Extract the (x, y) coordinate from the center of the cell holding the provided text.  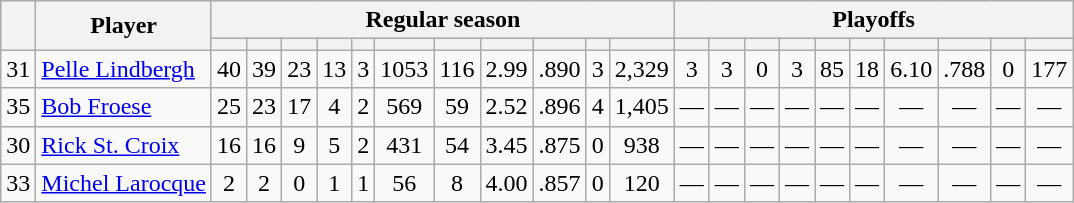
18 (868, 69)
.890 (560, 69)
9 (300, 145)
6.10 (912, 69)
Playoffs (874, 20)
431 (404, 145)
59 (457, 107)
85 (832, 69)
2,329 (642, 69)
Rick St. Croix (124, 145)
3.45 (506, 145)
8 (457, 183)
25 (228, 107)
35 (18, 107)
56 (404, 183)
Michel Larocque (124, 183)
13 (334, 69)
17 (300, 107)
2.52 (506, 107)
31 (18, 69)
54 (457, 145)
.788 (964, 69)
1,405 (642, 107)
Pelle Lindbergh (124, 69)
Bob Froese (124, 107)
938 (642, 145)
177 (1050, 69)
120 (642, 183)
116 (457, 69)
569 (404, 107)
40 (228, 69)
4.00 (506, 183)
2.99 (506, 69)
39 (264, 69)
30 (18, 145)
.857 (560, 183)
Player (124, 26)
Regular season (442, 20)
1053 (404, 69)
5 (334, 145)
.875 (560, 145)
.896 (560, 107)
33 (18, 183)
